Output the (X, Y) coordinate of the center of the cell containing the given text.  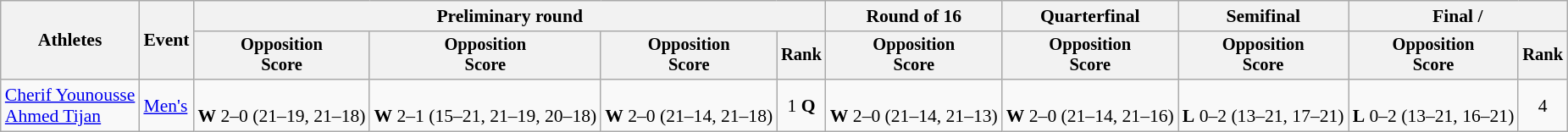
1 Q (801, 105)
W 2–1 (15–21, 21–19, 20–18) (485, 105)
Final / (1458, 16)
W 2–0 (21–14, 21–16) (1090, 105)
Men's (166, 105)
Quarterfinal (1090, 16)
W 2–0 (21–14, 21–18) (689, 105)
Round of 16 (914, 16)
Athletes (70, 41)
4 (1543, 105)
W 2–0 (21–14, 21–13) (914, 105)
W 2–0 (21–19, 21–18) (281, 105)
L 0–2 (13–21, 17–21) (1264, 105)
Semifinal (1264, 16)
Preliminary round (509, 16)
L 0–2 (13–21, 16–21) (1433, 105)
Event (166, 41)
Cherif YounousseAhmed Tijan (70, 105)
